Find where the given text appears and provide that cell's center as [X, Y] coordinate. 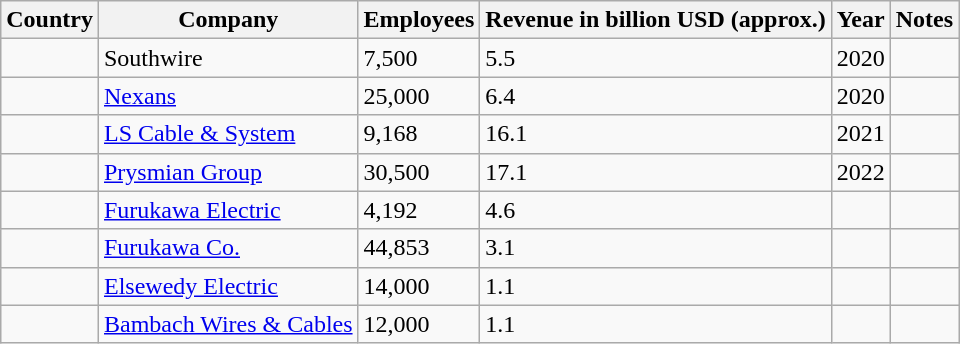
30,500 [419, 172]
Company [228, 20]
5.5 [656, 58]
4.6 [656, 210]
14,000 [419, 286]
2021 [860, 134]
3.1 [656, 248]
Elsewedy Electric [228, 286]
Country [50, 20]
7,500 [419, 58]
9,168 [419, 134]
Furukawa Electric [228, 210]
Employees [419, 20]
44,853 [419, 248]
Revenue in billion USD (approx.) [656, 20]
6.4 [656, 96]
Year [860, 20]
2022 [860, 172]
17.1 [656, 172]
Southwire [228, 58]
16.1 [656, 134]
Notes [924, 20]
4,192 [419, 210]
Prysmian Group [228, 172]
Nexans [228, 96]
12,000 [419, 324]
Bambach Wires & Cables [228, 324]
LS Cable & System [228, 134]
Furukawa Co. [228, 248]
25,000 [419, 96]
